Provide the [X, Y] coordinate of the cell's center where the given text is located.  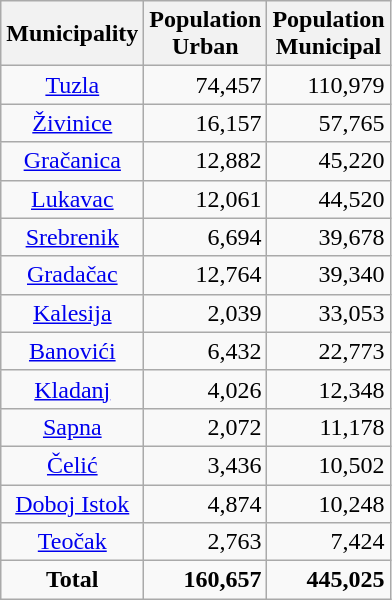
Gradačac [72, 275]
Čelić [72, 465]
39,340 [328, 275]
44,520 [328, 199]
12,348 [328, 389]
12,061 [206, 199]
6,694 [206, 237]
2,039 [206, 313]
6,432 [206, 351]
10,248 [328, 503]
Srebrenik [72, 237]
160,657 [206, 580]
Municipality [72, 34]
12,882 [206, 161]
Kladanj [72, 389]
22,773 [328, 351]
3,436 [206, 465]
57,765 [328, 123]
Živinice [72, 123]
Kalesija [72, 313]
PopulationMunicipal [328, 34]
PopulationUrban [206, 34]
Total [72, 580]
Lukavac [72, 199]
12,764 [206, 275]
33,053 [328, 313]
Gračanica [72, 161]
Tuzla [72, 85]
10,502 [328, 465]
4,026 [206, 389]
45,220 [328, 161]
110,979 [328, 85]
2,763 [206, 542]
Sapna [72, 427]
74,457 [206, 85]
39,678 [328, 237]
4,874 [206, 503]
7,424 [328, 542]
11,178 [328, 427]
2,072 [206, 427]
Teočak [72, 542]
Banovići [72, 351]
16,157 [206, 123]
Doboj Istok [72, 503]
445,025 [328, 580]
